Output the (X, Y) coordinate of the center of the cell containing the given text.  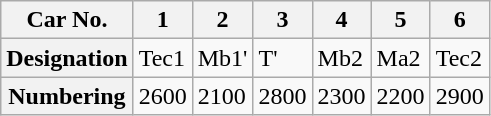
2300 (342, 96)
Numbering (67, 96)
Mb2 (342, 58)
1 (162, 20)
2900 (460, 96)
3 (282, 20)
2 (222, 20)
4 (342, 20)
Mb1' (222, 58)
2200 (400, 96)
2800 (282, 96)
Car No. (67, 20)
T' (282, 58)
5 (400, 20)
6 (460, 20)
Designation (67, 58)
Tec2 (460, 58)
2100 (222, 96)
Ma2 (400, 58)
Tec1 (162, 58)
2600 (162, 96)
